Search for the cell housing the specified text and yield its [X, Y] center coordinate. 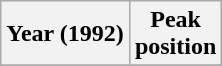
Peakposition [175, 34]
Year (1992) [66, 34]
